Search for the cell housing the specified text and yield its [x, y] center coordinate. 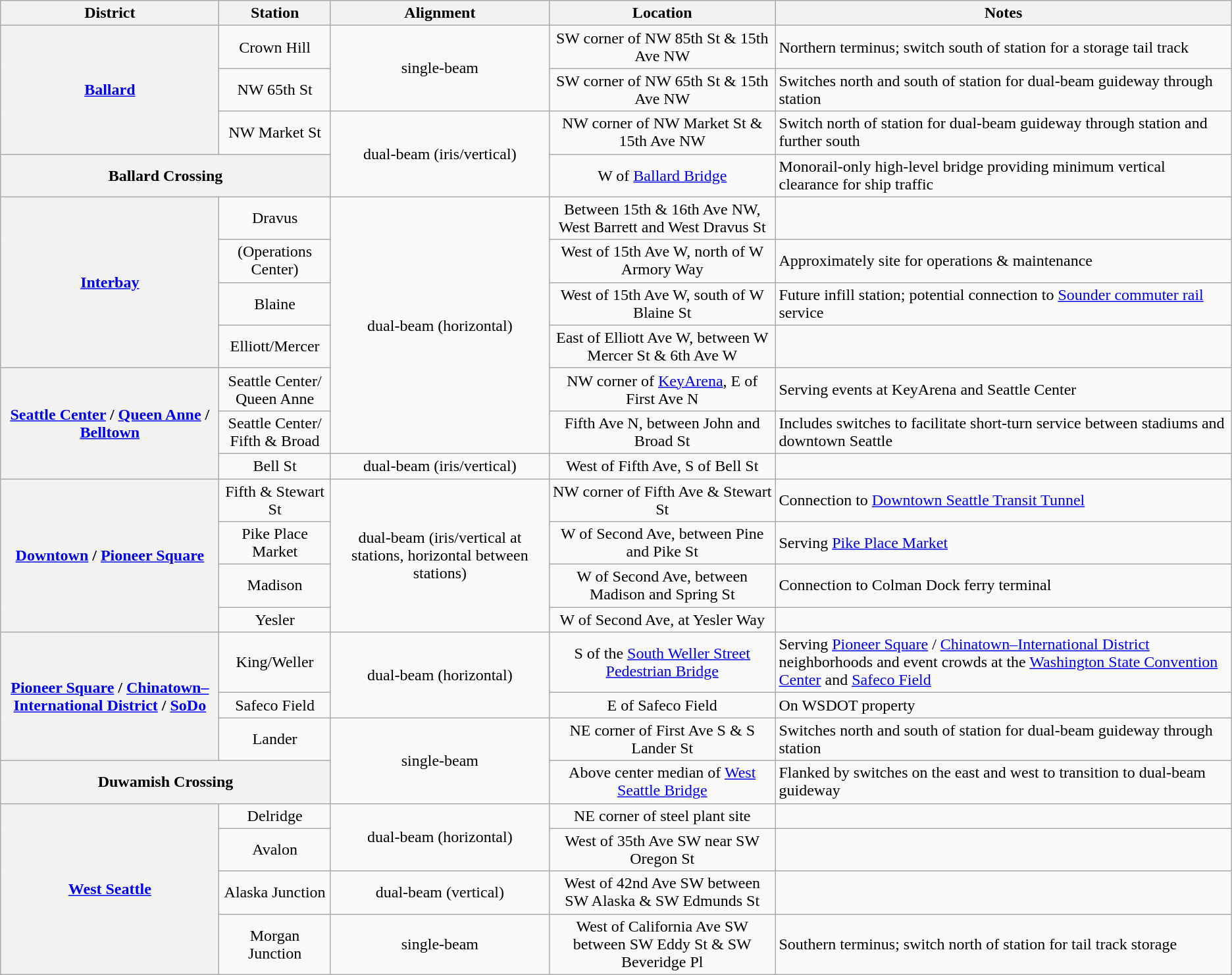
Connection to Downtown Seattle Transit Tunnel [1003, 500]
Station [275, 13]
W of Second Ave, at Yesler Way [662, 620]
Morgan Junction [275, 944]
Duwamish Crossing [166, 782]
On WSDOT property [1003, 705]
Serving events at KeyArena and Seattle Center [1003, 389]
Seattle Center/Fifth & Broad [275, 432]
NE corner of First Ave S & S Lander St [662, 739]
West of 15th Ave W, south of W Blaine St [662, 304]
Southern terminus; switch north of station for tail track storage [1003, 944]
Monorail-only high-level bridge providing minimum vertical clearance for ship traffic [1003, 175]
Above center median of West Seattle Bridge [662, 782]
Northern terminus; switch south of station for a storage tail track [1003, 47]
Dravus [275, 218]
West of 35th Ave SW near SW Oregon St [662, 850]
East of Elliott Ave W, between W Mercer St & 6th Ave W [662, 346]
W of Second Ave, between Madison and Spring St [662, 586]
Flanked by switches on the east and west to transition to dual-beam guideway [1003, 782]
Serving Pike Place Market [1003, 543]
Yesler [275, 620]
Lander [275, 739]
West Seattle [110, 889]
(Operations Center) [275, 261]
Ballard Crossing [166, 175]
Blaine [275, 304]
SW corner of NW 85th St & 15th Ave NW [662, 47]
Serving Pioneer Square / Chinatown–International District neighborhoods and event crowds at the Washington State Convention Center and Safeco Field [1003, 662]
Avalon [275, 850]
Interbay [110, 282]
Future infill station; potential connection to Sounder commuter rail service [1003, 304]
District [110, 13]
Bell St [275, 466]
Pike Place Market [275, 543]
West of 42nd Ave SW between SW Alaska & SW Edmunds St [662, 892]
Fifth & Stewart St [275, 500]
W of Ballard Bridge [662, 175]
Between 15th & 16th Ave NW, West Barrett and West Dravus St [662, 218]
W of Second Ave, between Pine and Pike St [662, 543]
SW corner of NW 65th St & 15th Ave NW [662, 89]
King/Weller [275, 662]
E of Safeco Field [662, 705]
West of California Ave SW between SW Eddy St & SW Beveridge Pl [662, 944]
Crown Hill [275, 47]
dual-beam (iris/vertical at stations, horizontal between stations) [440, 555]
Safeco Field [275, 705]
West of 15th Ave W, north of W Armory Way [662, 261]
Pioneer Square / Chinatown–International District / SoDo [110, 696]
Seattle Center/Queen Anne [275, 389]
NW corner of KeyArena, E of First Ave N [662, 389]
Fifth Ave N, between John and Broad St [662, 432]
Delridge [275, 816]
NE corner of steel plant site [662, 816]
Approximately site for operations & maintenance [1003, 261]
Location [662, 13]
Alaska Junction [275, 892]
Notes [1003, 13]
NW 65th St [275, 89]
Includes switches to facilitate short-turn service between stadiums and downtown Seattle [1003, 432]
NW corner of Fifth Ave & Stewart St [662, 500]
West of Fifth Ave, S of Bell St [662, 466]
Elliott/Mercer [275, 346]
Seattle Center / Queen Anne / Belltown [110, 423]
NW Market St [275, 133]
Switch north of station for dual-beam guideway through station and further south [1003, 133]
NW corner of NW Market St & 15th Ave NW [662, 133]
S of the South Weller Street Pedestrian Bridge [662, 662]
Connection to Colman Dock ferry terminal [1003, 586]
Madison [275, 586]
Alignment [440, 13]
dual-beam (vertical) [440, 892]
Downtown / Pioneer Square [110, 555]
Ballard [110, 89]
